Return the [x, y] coordinate for the center point of the cell that contains the specified text.  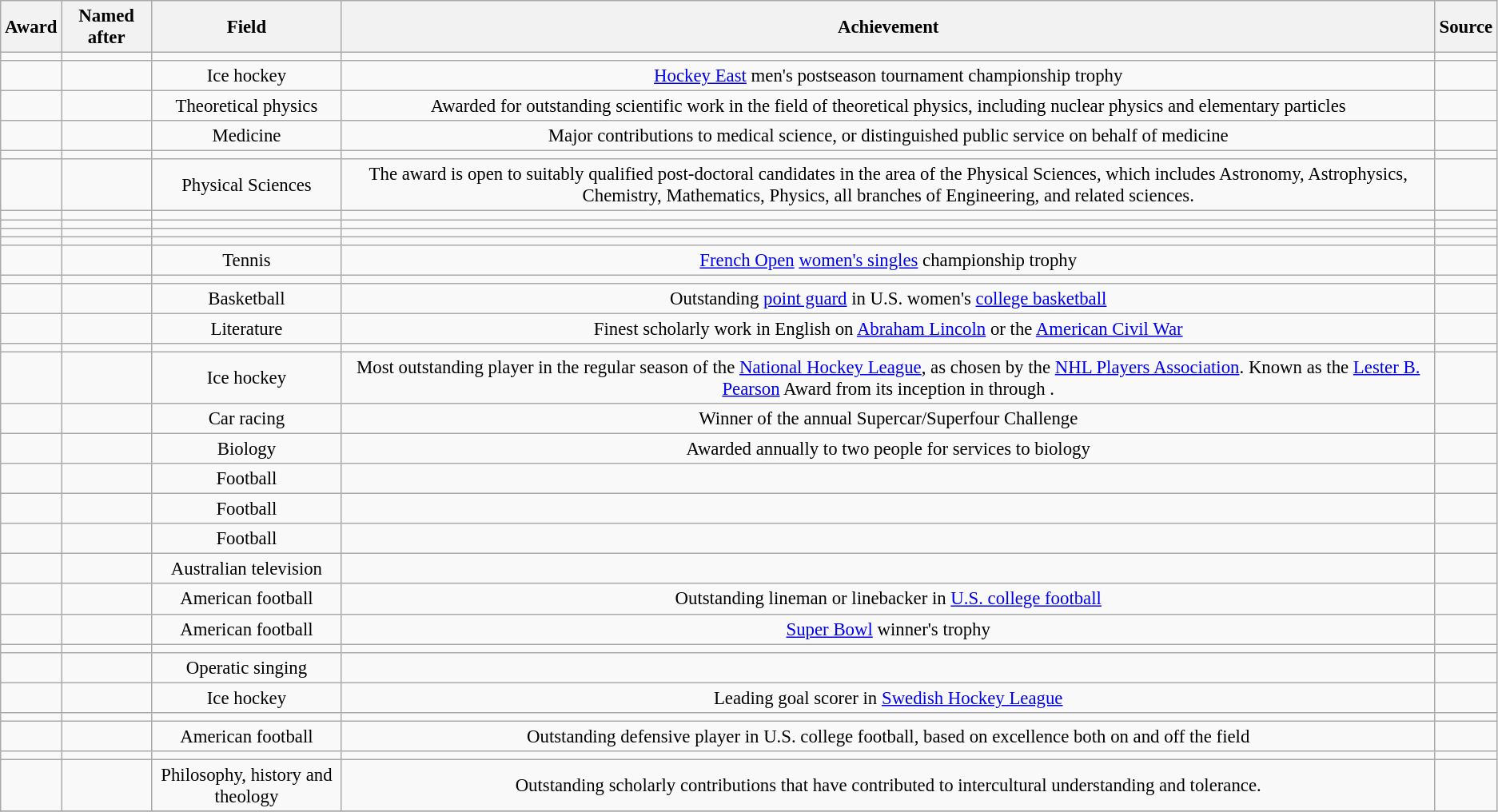
Field [247, 27]
French Open women's singles championship trophy [888, 260]
Australian television [247, 569]
Basketball [247, 299]
Medicine [247, 136]
Awarded annually to two people for services to biology [888, 449]
Source [1466, 27]
Car racing [247, 419]
Major contributions to medical science, or distinguished public service on behalf of medicine [888, 136]
Finest scholarly work in English on Abraham Lincoln or the American Civil War [888, 328]
Philosophy, history and theology [247, 785]
Physical Sciences [247, 185]
Award [31, 27]
Named after [107, 27]
Theoretical physics [247, 106]
Tennis [247, 260]
Operatic singing [247, 667]
Literature [247, 328]
Leading goal scorer in Swedish Hockey League [888, 698]
Awarded for outstanding scientific work in the field of theoretical physics, including nuclear physics and elementary particles [888, 106]
Outstanding scholarly contributions that have contributed to intercultural understanding and tolerance. [888, 785]
Achievement [888, 27]
Outstanding defensive player in U.S. college football, based on excellence both on and off the field [888, 736]
Hockey East men's postseason tournament championship trophy [888, 76]
Outstanding point guard in U.S. women's college basketball [888, 299]
Super Bowl winner's trophy [888, 629]
Biology [247, 449]
Winner of the annual Supercar/Superfour Challenge [888, 419]
Outstanding lineman or linebacker in U.S. college football [888, 599]
